Extract the [X, Y] coordinate from the center of the cell holding the provided text.  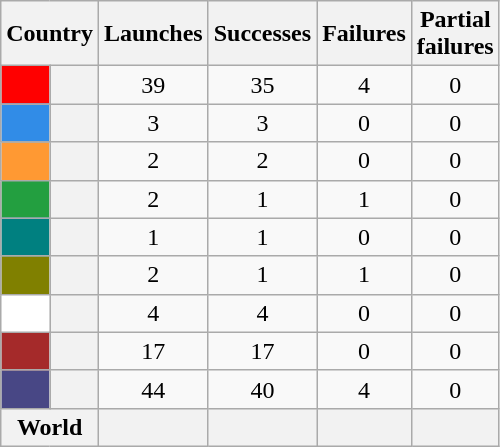
Successes [262, 34]
39 [153, 85]
Country [50, 34]
Failures [364, 34]
Launches [153, 34]
Partial failures [455, 34]
World [50, 427]
40 [262, 389]
44 [153, 389]
35 [262, 85]
